Detect which cell encompasses the target text, then output its (x, y) center coordinate. 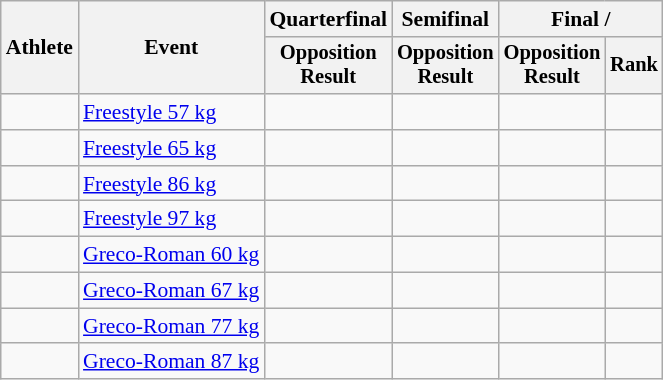
Greco-Roman 67 kg (171, 291)
Greco-Roman 60 kg (171, 255)
Final / (581, 19)
Freestyle 65 kg (171, 148)
Freestyle 86 kg (171, 184)
Athlete (40, 48)
Greco-Roman 77 kg (171, 326)
Freestyle 97 kg (171, 219)
Event (171, 48)
Greco-Roman 87 kg (171, 362)
Freestyle 57 kg (171, 112)
Quarterfinal (328, 19)
Semifinal (446, 19)
Rank (634, 66)
